Locate the cell with the specified text and output its [X, Y] center coordinate. 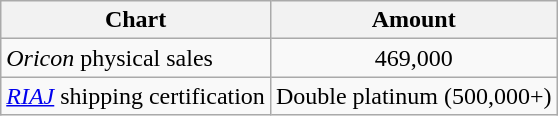
Amount [414, 20]
RIAJ shipping certification [136, 96]
469,000 [414, 58]
Double platinum (500,000+) [414, 96]
Chart [136, 20]
Oricon physical sales [136, 58]
